Return the [x, y] coordinate for the center point of the cell that contains the specified text.  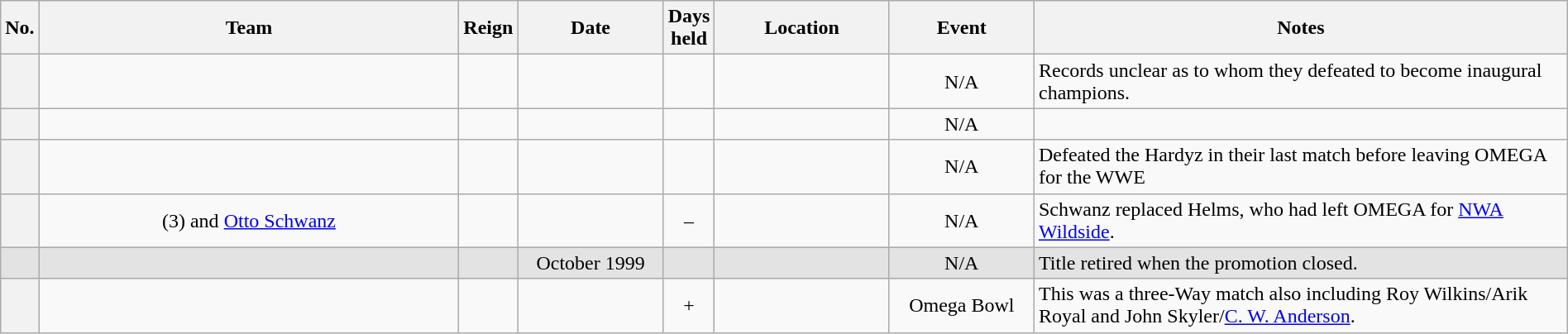
Event [961, 28]
Location [802, 28]
Reign [488, 28]
– [689, 220]
Omega Bowl [961, 306]
Schwanz replaced Helms, who had left OMEGA for NWA Wildside. [1300, 220]
Days held [689, 28]
No. [20, 28]
Title retired when the promotion closed. [1300, 263]
Date [590, 28]
This was a three-Way match also including Roy Wilkins/Arik Royal and John Skyler/C. W. Anderson. [1300, 306]
+ [689, 306]
Notes [1300, 28]
(3) and Otto Schwanz [249, 220]
Team [249, 28]
Defeated the Hardyz in their last match before leaving OMEGA for the WWE [1300, 167]
Records unclear as to whom they defeated to become inaugural champions. [1300, 81]
October 1999 [590, 263]
